Output the (X, Y) coordinate of the center of the cell containing the given text.  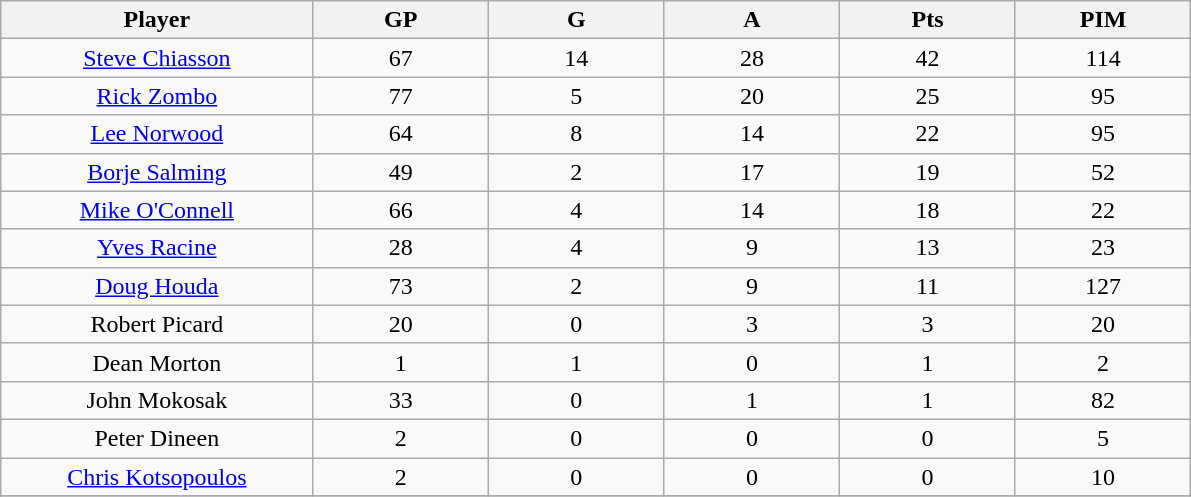
66 (401, 210)
33 (401, 400)
8 (577, 134)
Mike O'Connell (157, 210)
Robert Picard (157, 324)
82 (1103, 400)
Doug Houda (157, 286)
114 (1103, 58)
GP (401, 20)
49 (401, 172)
A (752, 20)
Peter Dineen (157, 438)
Player (157, 20)
17 (752, 172)
Chris Kotsopoulos (157, 477)
52 (1103, 172)
John Mokosak (157, 400)
10 (1103, 477)
Pts (928, 20)
Borje Salming (157, 172)
13 (928, 248)
23 (1103, 248)
Dean Morton (157, 362)
Yves Racine (157, 248)
67 (401, 58)
18 (928, 210)
Rick Zombo (157, 96)
11 (928, 286)
G (577, 20)
19 (928, 172)
64 (401, 134)
73 (401, 286)
77 (401, 96)
Steve Chiasson (157, 58)
42 (928, 58)
127 (1103, 286)
PIM (1103, 20)
Lee Norwood (157, 134)
25 (928, 96)
